Scan for the cell matching the given text and deliver its (X, Y) coordinate at center. 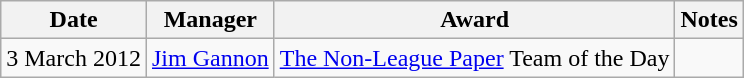
3 March 2012 (74, 58)
Manager (210, 20)
Notes (709, 20)
Award (474, 20)
Date (74, 20)
The Non-League Paper Team of the Day (474, 58)
Jim Gannon (210, 58)
